Provide the [X, Y] coordinate of the cell's center where the given text is located.  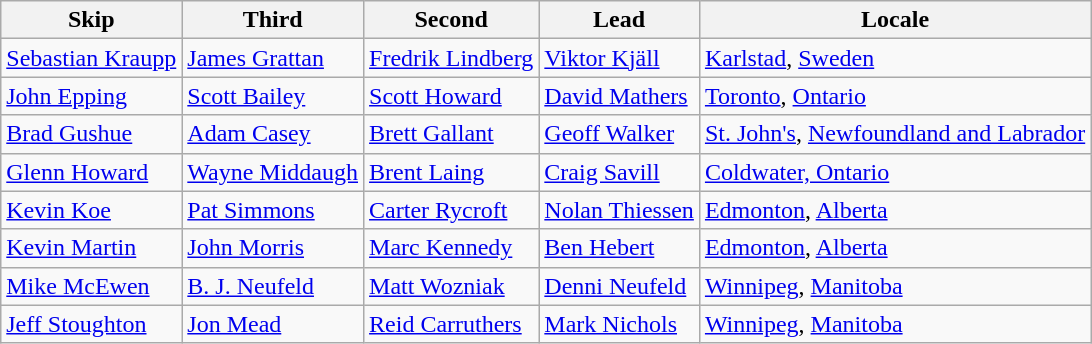
Mark Nichols [620, 324]
Sebastian Kraupp [92, 58]
Jon Mead [273, 324]
Viktor Kjäll [620, 58]
Denni Neufeld [620, 286]
Geoff Walker [620, 134]
Scott Howard [452, 96]
John Morris [273, 248]
Mike McEwen [92, 286]
Coldwater, Ontario [894, 172]
Marc Kennedy [452, 248]
John Epping [92, 96]
Brent Laing [452, 172]
Kevin Koe [92, 210]
Matt Wozniak [452, 286]
Brad Gushue [92, 134]
Carter Rycroft [452, 210]
James Grattan [273, 58]
David Mathers [620, 96]
Toronto, Ontario [894, 96]
Glenn Howard [92, 172]
Skip [92, 20]
B. J. Neufeld [273, 286]
St. John's, Newfoundland and Labrador [894, 134]
Lead [620, 20]
Craig Savill [620, 172]
Adam Casey [273, 134]
Reid Carruthers [452, 324]
Locale [894, 20]
Karlstad, Sweden [894, 58]
Fredrik Lindberg [452, 58]
Nolan Thiessen [620, 210]
Pat Simmons [273, 210]
Wayne Middaugh [273, 172]
Kevin Martin [92, 248]
Jeff Stoughton [92, 324]
Scott Bailey [273, 96]
Ben Hebert [620, 248]
Third [273, 20]
Brett Gallant [452, 134]
Second [452, 20]
